Scan for the cell matching the given text and deliver its (X, Y) coordinate at center. 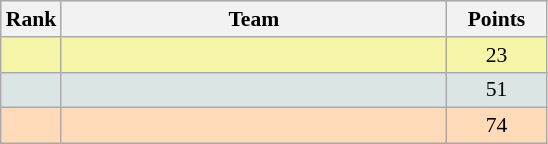
Team (254, 19)
Points (496, 19)
51 (496, 90)
74 (496, 126)
Rank (32, 19)
23 (496, 55)
